Locate the cell with the specified text and output its (x, y) center coordinate. 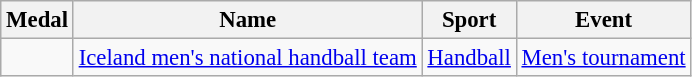
Handball (469, 58)
Sport (469, 20)
Iceland men's national handball team (248, 58)
Name (248, 20)
Medal (38, 20)
Men's tournament (604, 58)
Event (604, 20)
